Extract the [x, y] coordinate from the center of the cell holding the provided text.  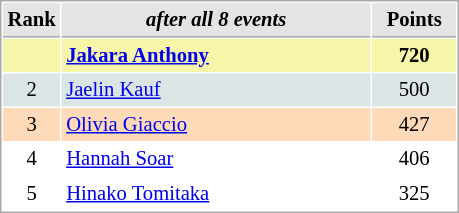
Jakara Anthony [216, 56]
Hinako Tomitaka [216, 194]
Olivia Giaccio [216, 124]
325 [414, 194]
Hannah Soar [216, 158]
5 [32, 194]
Jaelin Kauf [216, 90]
406 [414, 158]
after all 8 events [216, 20]
Points [414, 20]
4 [32, 158]
2 [32, 90]
3 [32, 124]
500 [414, 90]
720 [414, 56]
Rank [32, 20]
427 [414, 124]
